Pinpoint the cell where the given text exists, returning its (X, Y) midpoint coordinate. 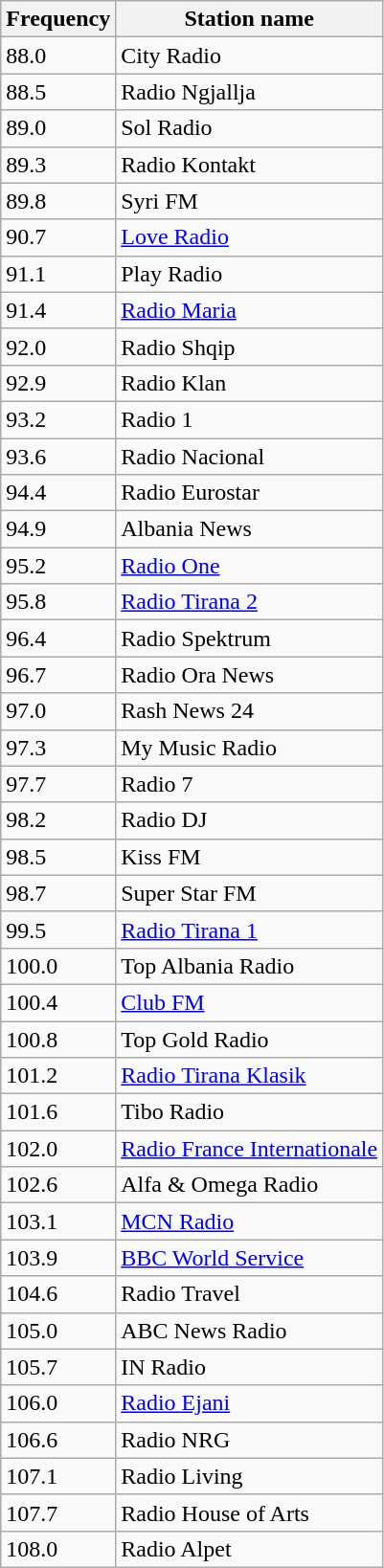
91.1 (58, 274)
100.0 (58, 966)
Radio Living (249, 1476)
104.6 (58, 1294)
94.9 (58, 529)
95.2 (58, 566)
90.7 (58, 237)
Radio Ngjallja (249, 92)
96.7 (58, 675)
Sol Radio (249, 128)
108.0 (58, 1549)
100.4 (58, 1002)
Radio Tirana 2 (249, 602)
102.6 (58, 1185)
Club FM (249, 1002)
89.8 (58, 201)
97.7 (58, 784)
Syri FM (249, 201)
103.1 (58, 1221)
Radio Eurostar (249, 493)
97.0 (58, 711)
Top Albania Radio (249, 966)
Radio Ejani (249, 1403)
92.0 (58, 347)
City Radio (249, 56)
Alfa & Omega Radio (249, 1185)
IN Radio (249, 1367)
107.7 (58, 1512)
102.0 (58, 1149)
My Music Radio (249, 748)
Tibo Radio (249, 1112)
91.4 (58, 310)
105.0 (58, 1331)
94.4 (58, 493)
Radio Tirana 1 (249, 930)
105.7 (58, 1367)
Radio Travel (249, 1294)
97.3 (58, 748)
96.4 (58, 638)
98.7 (58, 893)
100.8 (58, 1039)
Kiss FM (249, 857)
98.2 (58, 820)
88.0 (58, 56)
101.6 (58, 1112)
95.8 (58, 602)
93.6 (58, 457)
Super Star FM (249, 893)
Radio France Internationale (249, 1149)
89.3 (58, 165)
Albania News (249, 529)
Radio NRG (249, 1440)
Radio Tirana Klasik (249, 1076)
Rash News 24 (249, 711)
101.2 (58, 1076)
Frequency (58, 19)
Radio Klan (249, 383)
Radio Alpet (249, 1549)
Radio 1 (249, 419)
103.9 (58, 1258)
Radio House of Arts (249, 1512)
107.1 (58, 1476)
Station name (249, 19)
92.9 (58, 383)
Radio Kontakt (249, 165)
MCN Radio (249, 1221)
Love Radio (249, 237)
Radio Nacional (249, 457)
106.0 (58, 1403)
Radio Maria (249, 310)
106.6 (58, 1440)
ABC News Radio (249, 1331)
Radio 7 (249, 784)
Radio One (249, 566)
99.5 (58, 930)
Radio DJ (249, 820)
88.5 (58, 92)
Play Radio (249, 274)
Radio Ora News (249, 675)
Radio Spektrum (249, 638)
89.0 (58, 128)
93.2 (58, 419)
Radio Shqip (249, 347)
Top Gold Radio (249, 1039)
BBC World Service (249, 1258)
98.5 (58, 857)
